Pinpoint the cell where the given text exists, returning its (x, y) midpoint coordinate. 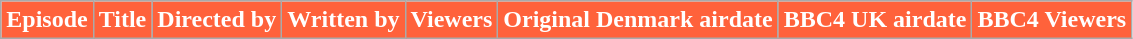
Title (122, 20)
Viewers (452, 20)
Episode (47, 20)
BBC4 UK airdate (875, 20)
BBC4 Viewers (1052, 20)
Written by (344, 20)
Original Denmark airdate (638, 20)
Directed by (217, 20)
